Identify which cell holds the provided text, then report its [X, Y] central coordinate. 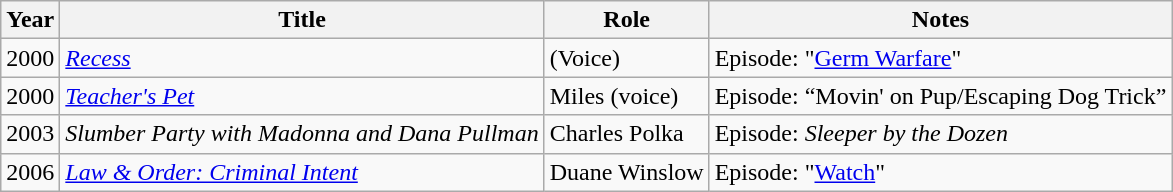
Charles Polka [626, 134]
Episode: Sleeper by the Dozen [940, 134]
Law & Order: Criminal Intent [302, 172]
Teacher's Pet [302, 96]
Year [30, 20]
Episode: "Germ Warfare" [940, 58]
Slumber Party with Madonna and Dana Pullman [302, 134]
Duane Winslow [626, 172]
Recess [302, 58]
(Voice) [626, 58]
2003 [30, 134]
Role [626, 20]
Miles (voice) [626, 96]
Notes [940, 20]
Title [302, 20]
2006 [30, 172]
Episode: “Movin' on Pup/Escaping Dog Trick” [940, 96]
Episode: "Watch" [940, 172]
